Detect which cell encompasses the target text, then output its [X, Y] center coordinate. 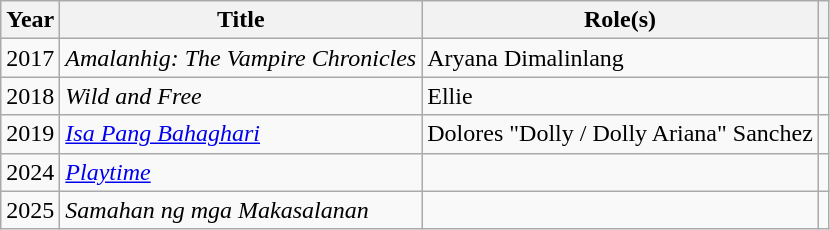
Role(s) [620, 20]
2017 [30, 58]
Ellie [620, 96]
Wild and Free [241, 96]
Samahan ng mga Makasalanan [241, 210]
2025 [30, 210]
Isa Pang Bahaghari [241, 134]
Title [241, 20]
2018 [30, 96]
Playtime [241, 172]
2024 [30, 172]
Amalanhig: The Vampire Chronicles [241, 58]
Year [30, 20]
Aryana Dimalinlang [620, 58]
Dolores "Dolly / Dolly Ariana" Sanchez [620, 134]
2019 [30, 134]
